Capture the cell that displays the provided text and extract its [X, Y] central coordinate. 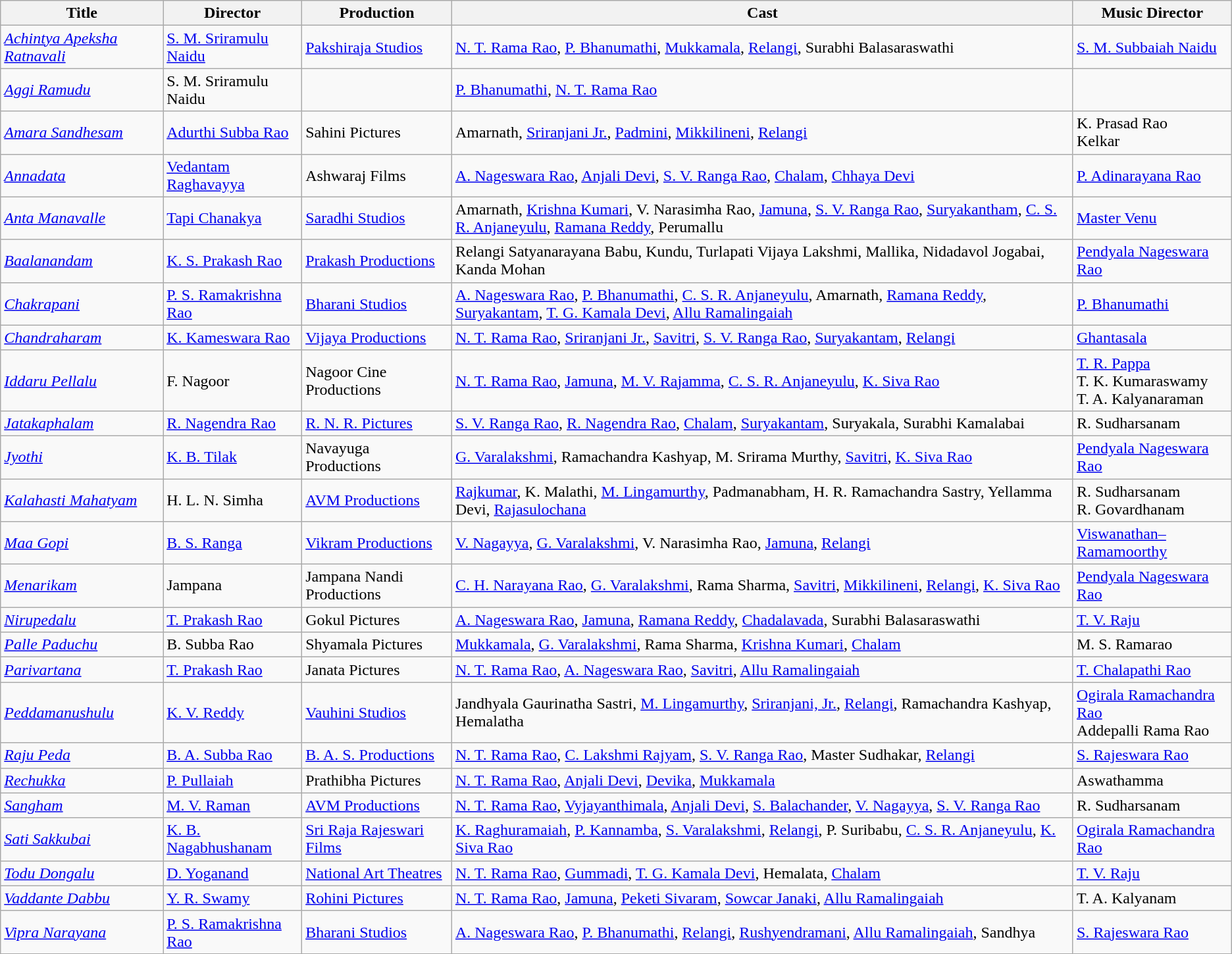
Kalahasti Mahatyam [82, 500]
S. V. Ranga Rao, R. Nagendra Rao, Chalam, Suryakantam, Suryakala, Surabhi Kamalabai [762, 423]
Rechukka [82, 780]
M. S. Ramarao [1152, 645]
National Art Theatres [377, 873]
Todu Dongalu [82, 873]
A. Nageswara Rao, Anjali Devi, S. V. Ranga Rao, Chalam, Chhaya Devi [762, 175]
Aggi Ramudu [82, 89]
Ogirala Ramachandra Rao [1152, 840]
K. V. Reddy [233, 713]
Nirupedalu [82, 620]
T. R. PappaT. K. KumaraswamyT. A. Kalyanaraman [1152, 380]
Shyamala Pictures [377, 645]
Ashwaraj Films [377, 175]
B. A. S. Productions [377, 755]
B. Subba Rao [233, 645]
N. T. Rama Rao, Jamuna, Peketi Sivaram, Sowcar Janaki, Allu Ramalingaiah [762, 898]
Baalanandam [82, 261]
N. T. Rama Rao, Vyjayanthimala, Anjali Devi, S. Balachander, V. Nagayya, S. V. Ranga Rao [762, 805]
Pakshiraja Studios [377, 47]
P. Adinarayana Rao [1152, 175]
B. A. Subba Rao [233, 755]
S. M. Subbaiah Naidu [1152, 47]
D. Yoganand [233, 873]
Achintya Apeksha Ratnavali [82, 47]
F. Nagoor [233, 380]
Saradhi Studios [377, 218]
Palle Paduchu [82, 645]
P. Pullaiah [233, 780]
Navayuga Productions [377, 457]
Relangi Satyanarayana Babu, Kundu, Turlapati Vijaya Lakshmi, Mallika, Nidadavol Jogabai, Kanda Mohan [762, 261]
Vijaya Productions [377, 338]
V. Nagayya, G. Varalakshmi, V. Narasimha Rao, Jamuna, Relangi [762, 543]
H. L. N. Simha [233, 500]
Janata Pictures [377, 670]
Mukkamala, G. Varalakshmi, Rama Sharma, Krishna Kumari, Chalam [762, 645]
R. N. R. Pictures [377, 423]
N. T. Rama Rao, Jamuna, M. V. Rajamma, C. S. R. Anjaneyulu, K. Siva Rao [762, 380]
Amarnath, Sriranjani Jr., Padmini, Mikkilineni, Relangi [762, 133]
Raju Peda [82, 755]
A. Nageswara Rao, Jamuna, Ramana Reddy, Chadalavada, Surabhi Balasaraswathi [762, 620]
Prakash Productions [377, 261]
Director [233, 13]
Vauhini Studios [377, 713]
Chakrapani [82, 304]
Cast [762, 13]
Jatakaphalam [82, 423]
N. T. Rama Rao, C. Lakshmi Rajyam, S. V. Ranga Rao, Master Sudhakar, Relangi [762, 755]
Production [377, 13]
C. H. Narayana Rao, G. Varalakshmi, Rama Sharma, Savitri, Mikkilineni, Relangi, K. Siva Rao [762, 586]
B. S. Ranga [233, 543]
Music Director [1152, 13]
Adurthi Subba Rao [233, 133]
Ghantasala [1152, 338]
Rohini Pictures [377, 898]
P. Bhanumathi, N. T. Rama Rao [762, 89]
K. Raghuramaiah, P. Kannamba, S. Varalakshmi, Relangi, P. Suribabu, C. S. R. Anjaneyulu, K. Siva Rao [762, 840]
Peddamanushulu [82, 713]
R. SudharsanamR. Govardhanam [1152, 500]
Vedantam Raghavayya [233, 175]
N. T. Rama Rao, A. Nageswara Rao, Savitri, Allu Ramalingaiah [762, 670]
Sati Sakkubai [82, 840]
N. T. Rama Rao, Anjali Devi, Devika, Mukkamala [762, 780]
Vipra Narayana [82, 932]
Sahini Pictures [377, 133]
T. Chalapathi Rao [1152, 670]
Aswathamma [1152, 780]
Menarikam [82, 586]
K. B. Tilak [233, 457]
Anta Manavalle [82, 218]
Prathibha Pictures [377, 780]
Chandraharam [82, 338]
R. Nagendra Rao [233, 423]
Sri Raja Rajeswari Films [377, 840]
Amarnath, Krishna Kumari, V. Narasimha Rao, Jamuna, S. V. Ranga Rao, Suryakantham, C. S. R. Anjaneyulu, Ramana Reddy, Perumallu [762, 218]
Parivartana [82, 670]
Annadata [82, 175]
Title [82, 13]
Maa Gopi [82, 543]
Jandhyala Gaurinatha Sastri, M. Lingamurthy, Sriranjani, Jr., Relangi, Ramachandra Kashyap, Hemalatha [762, 713]
Vikram Productions [377, 543]
K. Kameswara Rao [233, 338]
A. Nageswara Rao, P. Bhanumathi, C. S. R. Anjaneyulu, Amarnath, Ramana Reddy, Suryakantam, T. G. Kamala Devi, Allu Ramalingaiah [762, 304]
Vaddante Dabbu [82, 898]
Master Venu [1152, 218]
Jampana Nandi Productions [377, 586]
Jyothi [82, 457]
Rajkumar, K. Malathi, M. Lingamurthy, Padmanabham, H. R. Ramachandra Sastry, Yellamma Devi, Rajasulochana [762, 500]
P. Bhanumathi [1152, 304]
Gokul Pictures [377, 620]
Viswanathan–Ramamoorthy [1152, 543]
N. T. Rama Rao, Gummadi, T. G. Kamala Devi, Hemalata, Chalam [762, 873]
Amara Sandhesam [82, 133]
K. S. Prakash Rao [233, 261]
K. B. Nagabhushanam [233, 840]
Ogirala Ramachandra RaoAddepalli Rama Rao [1152, 713]
T. A. Kalyanam [1152, 898]
N. T. Rama Rao, Sriranjani Jr., Savitri, S. V. Ranga Rao, Suryakantam, Relangi [762, 338]
N. T. Rama Rao, P. Bhanumathi, Mukkamala, Relangi, Surabhi Balasaraswathi [762, 47]
Nagoor Cine Productions [377, 380]
Sangham [82, 805]
A. Nageswara Rao, P. Bhanumathi, Relangi, Rushyendramani, Allu Ramalingaiah, Sandhya [762, 932]
Iddaru Pellalu [82, 380]
K. Prasad RaoKelkar [1152, 133]
G. Varalakshmi, Ramachandra Kashyap, M. Srirama Murthy, Savitri, K. Siva Rao [762, 457]
Y. R. Swamy [233, 898]
Jampana [233, 586]
Tapi Chanakya [233, 218]
M. V. Raman [233, 805]
